Identify which cell holds the provided text, then report its [x, y] central coordinate. 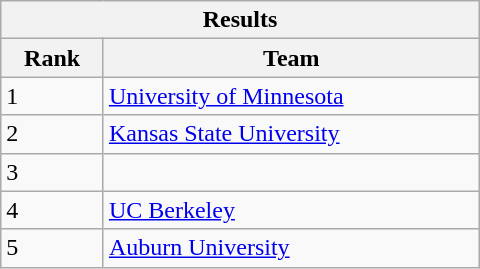
Auburn University [291, 248]
2 [52, 134]
Results [240, 20]
Kansas State University [291, 134]
5 [52, 248]
4 [52, 210]
Team [291, 58]
3 [52, 172]
Rank [52, 58]
University of Minnesota [291, 96]
UC Berkeley [291, 210]
1 [52, 96]
